Return the (x, y) coordinate for the center point of the cell that contains the specified text.  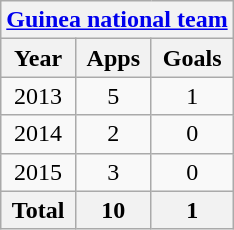
Guinea national team (117, 20)
Goals (192, 58)
Apps (113, 58)
5 (113, 96)
10 (113, 210)
3 (113, 172)
2013 (38, 96)
2014 (38, 134)
Year (38, 58)
2015 (38, 172)
2 (113, 134)
Total (38, 210)
